From the cell containing the given text, extract its center point as (x, y) coordinate. 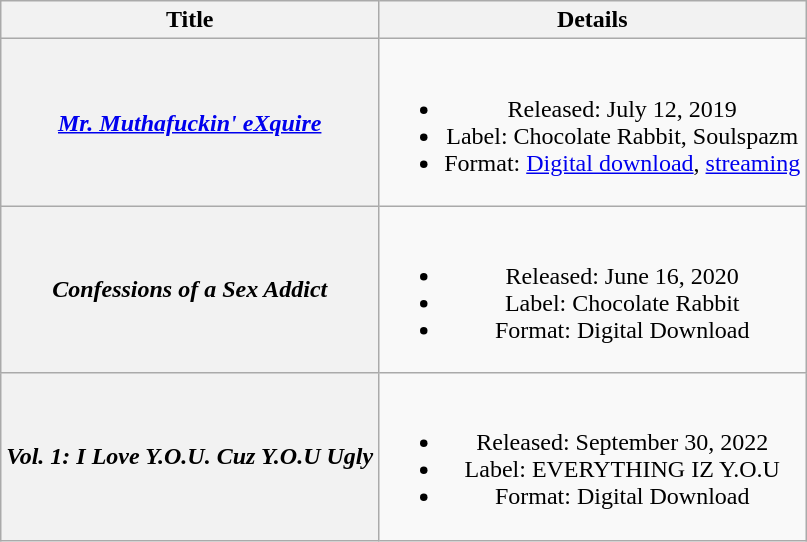
Released: September 30, 2022Label: EVERYTHING IZ Y.O.UFormat: Digital Download (592, 456)
Details (592, 20)
Title (190, 20)
Confessions of a Sex Addict (190, 290)
Released: July 12, 2019Label: Chocolate Rabbit, SoulspazmFormat: Digital download, streaming (592, 122)
Mr. Muthafuckin' eXquire (190, 122)
Vol. 1: I Love Y.O.U. Cuz Y.O.U Ugly (190, 456)
Released: June 16, 2020Label: Chocolate RabbitFormat: Digital Download (592, 290)
